Locate the cell with the specified text and output its [X, Y] center coordinate. 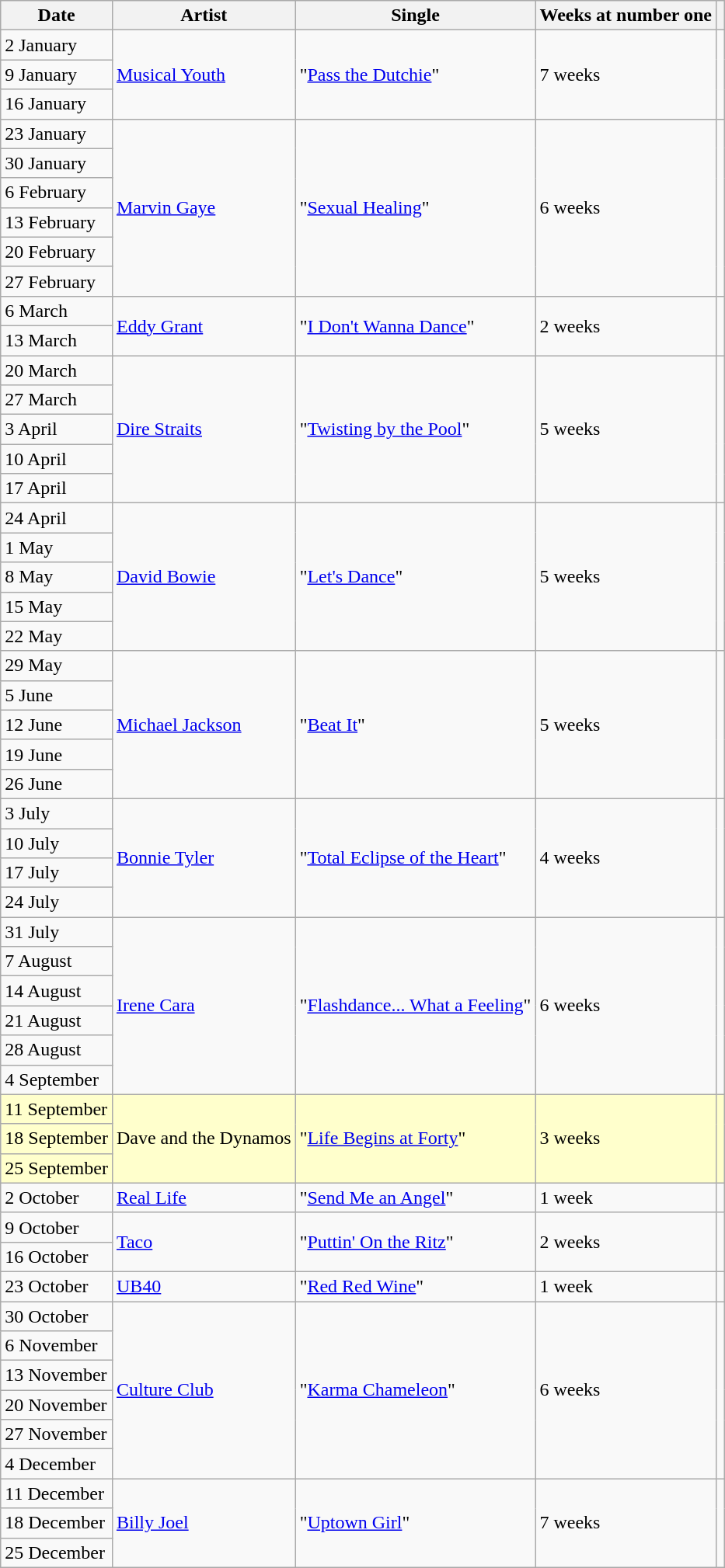
31 July [57, 932]
7 August [57, 961]
"Let's Dance" [415, 577]
Culture Club [204, 1390]
25 December [57, 1552]
"Life Begins at Forty" [415, 1139]
3 April [57, 429]
1 May [57, 548]
"I Don't Wanna Dance" [415, 325]
"Sexual Healing" [415, 207]
20 February [57, 252]
Weeks at number one [626, 16]
13 February [57, 222]
Michael Jackson [204, 725]
5 June [57, 695]
"Twisting by the Pool" [415, 429]
4 December [57, 1464]
UB40 [204, 1286]
Single [415, 16]
10 April [57, 459]
David Bowie [204, 577]
17 April [57, 488]
18 December [57, 1523]
3 weeks [626, 1139]
30 January [57, 163]
13 March [57, 340]
"Beat It" [415, 725]
20 March [57, 370]
2 October [57, 1198]
12 June [57, 725]
25 September [57, 1168]
Irene Cara [204, 1006]
23 October [57, 1286]
4 September [57, 1080]
Real Life [204, 1198]
Eddy Grant [204, 325]
6 March [57, 311]
30 October [57, 1316]
14 August [57, 991]
4 weeks [626, 857]
27 February [57, 281]
2 January [57, 45]
24 April [57, 518]
13 November [57, 1375]
"Total Eclipse of the Heart" [415, 857]
9 October [57, 1227]
Date [57, 16]
"Karma Chameleon" [415, 1390]
15 May [57, 607]
Artist [204, 16]
8 May [57, 577]
6 February [57, 193]
"Send Me an Angel" [415, 1198]
29 May [57, 666]
9 January [57, 75]
"Uptown Girl" [415, 1523]
"Puttin' On the Ritz" [415, 1242]
23 January [57, 134]
"Red Red Wine" [415, 1286]
10 July [57, 843]
"Flashdance... What a Feeling" [415, 1006]
Marvin Gaye [204, 207]
Taco [204, 1242]
17 July [57, 873]
Billy Joel [204, 1523]
11 September [57, 1109]
18 September [57, 1139]
3 July [57, 813]
20 November [57, 1405]
24 July [57, 902]
19 June [57, 754]
16 October [57, 1257]
26 June [57, 784]
Bonnie Tyler [204, 857]
27 November [57, 1434]
6 November [57, 1346]
Musical Youth [204, 75]
11 December [57, 1493]
21 August [57, 1020]
Dave and the Dynamos [204, 1139]
27 March [57, 400]
28 August [57, 1050]
Dire Straits [204, 429]
"Pass the Dutchie" [415, 75]
22 May [57, 636]
16 January [57, 104]
